Determine the [x, y] coordinate at the center of the cell enclosing the given text.  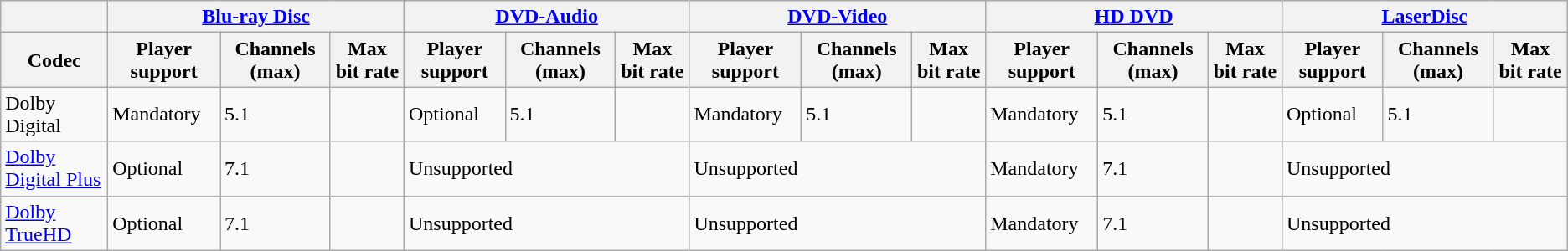
HD DVD [1134, 17]
DVD-Video [838, 17]
LaserDisc [1424, 17]
Dolby TrueHD [54, 223]
DVD-Audio [546, 17]
Codec [54, 60]
Blu-ray Disc [256, 17]
Dolby Digital [54, 114]
Dolby Digital Plus [54, 169]
